Return the (X, Y) coordinate for the center point of the cell that contains the specified text.  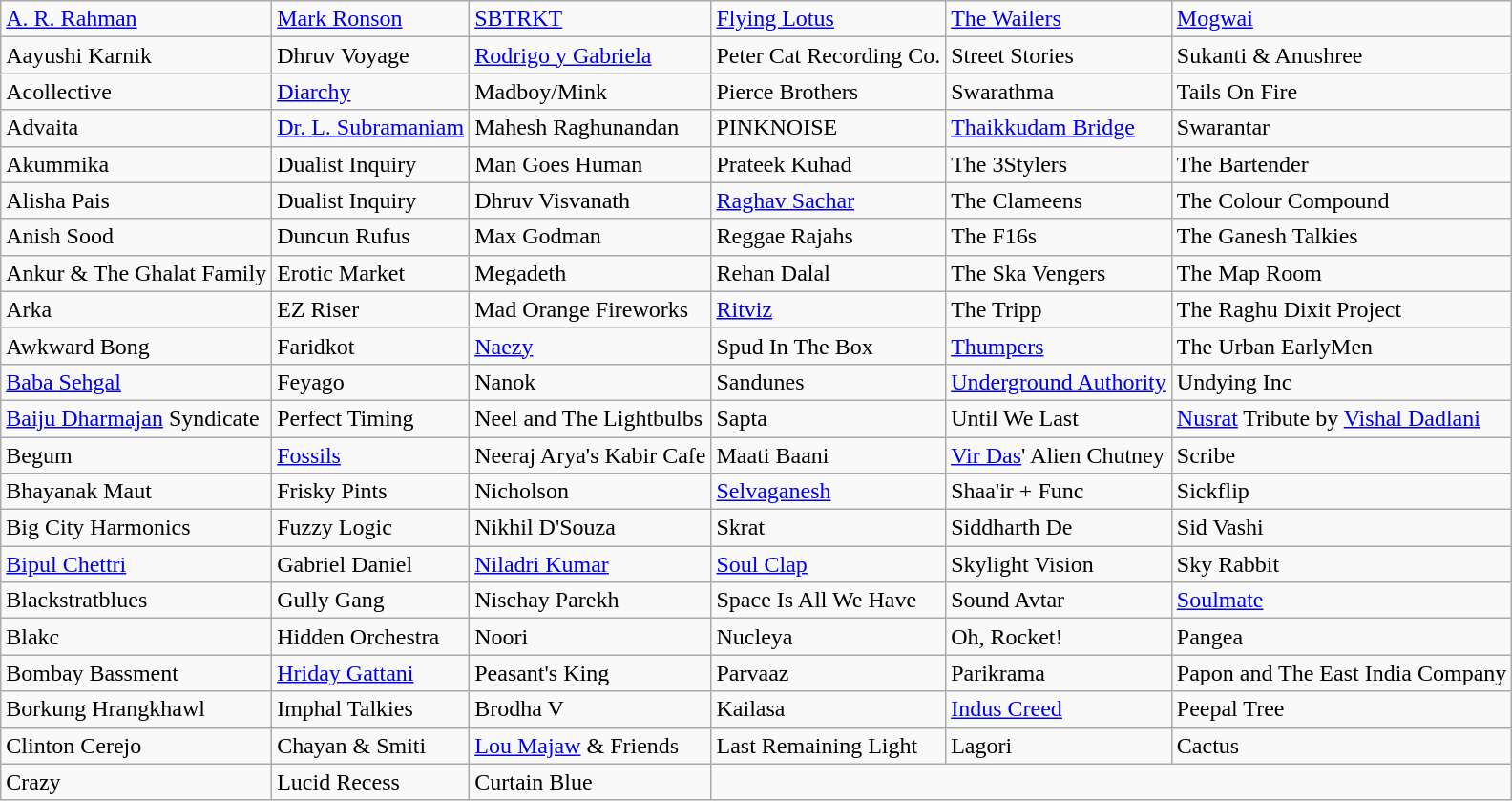
Sky Rabbit (1342, 564)
Peepal Tree (1342, 709)
Space Is All We Have (829, 601)
The Ska Vengers (1060, 273)
Sukanti & Anushree (1342, 55)
Bombay Bassment (136, 673)
Nucleya (829, 637)
The 3Stylers (1060, 164)
Sandunes (829, 382)
Raghav Sachar (829, 200)
Oh, Rocket! (1060, 637)
Sapta (829, 418)
Flying Lotus (829, 19)
Blackstratblues (136, 601)
Papon and The East India Company (1342, 673)
Erotic Market (370, 273)
Faridkot (370, 346)
Brodha V (590, 709)
Awkward Bong (136, 346)
Ritviz (829, 309)
Nikhil D'Souza (590, 528)
Dr. L. Subramaniam (370, 128)
Last Remaining Light (829, 746)
Mark Ronson (370, 19)
Frisky Pints (370, 492)
Undying Inc (1342, 382)
Aayushi Karnik (136, 55)
Acollective (136, 92)
Nanok (590, 382)
Anish Sood (136, 237)
Nicholson (590, 492)
Maati Baani (829, 455)
Fossils (370, 455)
Dhruv Voyage (370, 55)
PINKNOISE (829, 128)
Imphal Talkies (370, 709)
Perfect Timing (370, 418)
Nischay Parekh (590, 601)
Advaita (136, 128)
Madboy/Mink (590, 92)
Swarathma (1060, 92)
The Raghu Dixit Project (1342, 309)
Pangea (1342, 637)
Spud In The Box (829, 346)
Siddharth De (1060, 528)
Street Stories (1060, 55)
Vir Das' Alien Chutney (1060, 455)
Max Godman (590, 237)
Baba Sehgal (136, 382)
Bhayanak Maut (136, 492)
Pierce Brothers (829, 92)
Mad Orange Fireworks (590, 309)
Parvaaz (829, 673)
Peter Cat Recording Co. (829, 55)
Naezy (590, 346)
Gully Gang (370, 601)
Peasant's King (590, 673)
Selvaganesh (829, 492)
Hriday Gattani (370, 673)
Mahesh Raghunandan (590, 128)
Begum (136, 455)
Lou Majaw & Friends (590, 746)
Blakc (136, 637)
Chayan & Smiti (370, 746)
The Colour Compound (1342, 200)
Until We Last (1060, 418)
Sound Avtar (1060, 601)
Ankur & The Ghalat Family (136, 273)
Rehan Dalal (829, 273)
Thumpers (1060, 346)
A. R. Rahman (136, 19)
Mogwai (1342, 19)
Sid Vashi (1342, 528)
Lagori (1060, 746)
The F16s (1060, 237)
Diarchy (370, 92)
Indus Creed (1060, 709)
Bipul Chettri (136, 564)
Curtain Blue (590, 782)
The Bartender (1342, 164)
The Ganesh Talkies (1342, 237)
Akummika (136, 164)
Underground Authority (1060, 382)
Clinton Cerejo (136, 746)
Feyago (370, 382)
Alisha Pais (136, 200)
Thaikkudam Bridge (1060, 128)
Neeraj Arya's Kabir Cafe (590, 455)
Baiju Dharmajan Syndicate (136, 418)
Noori (590, 637)
Borkung Hrangkhawl (136, 709)
Kailasa (829, 709)
Shaa'ir + Func (1060, 492)
The Tripp (1060, 309)
Skrat (829, 528)
Soul Clap (829, 564)
Rodrigo y Gabriela (590, 55)
Sickflip (1342, 492)
The Clameens (1060, 200)
Hidden Orchestra (370, 637)
Big City Harmonics (136, 528)
Skylight Vision (1060, 564)
Gabriel Daniel (370, 564)
The Map Room (1342, 273)
EZ Riser (370, 309)
The Wailers (1060, 19)
Parikrama (1060, 673)
Swarantar (1342, 128)
Soulmate (1342, 601)
Lucid Recess (370, 782)
Neel and The Lightbulbs (590, 418)
Reggae Rajahs (829, 237)
The Urban EarlyMen (1342, 346)
Crazy (136, 782)
Man Goes Human (590, 164)
Nusrat Tribute by Vishal Dadlani (1342, 418)
Megadeth (590, 273)
Prateek Kuhad (829, 164)
Scribe (1342, 455)
Duncun Rufus (370, 237)
Dhruv Visvanath (590, 200)
SBTRKT (590, 19)
Niladri Kumar (590, 564)
Arka (136, 309)
Cactus (1342, 746)
Fuzzy Logic (370, 528)
Tails On Fire (1342, 92)
